From the cell containing the given text, extract its center point as [X, Y] coordinate. 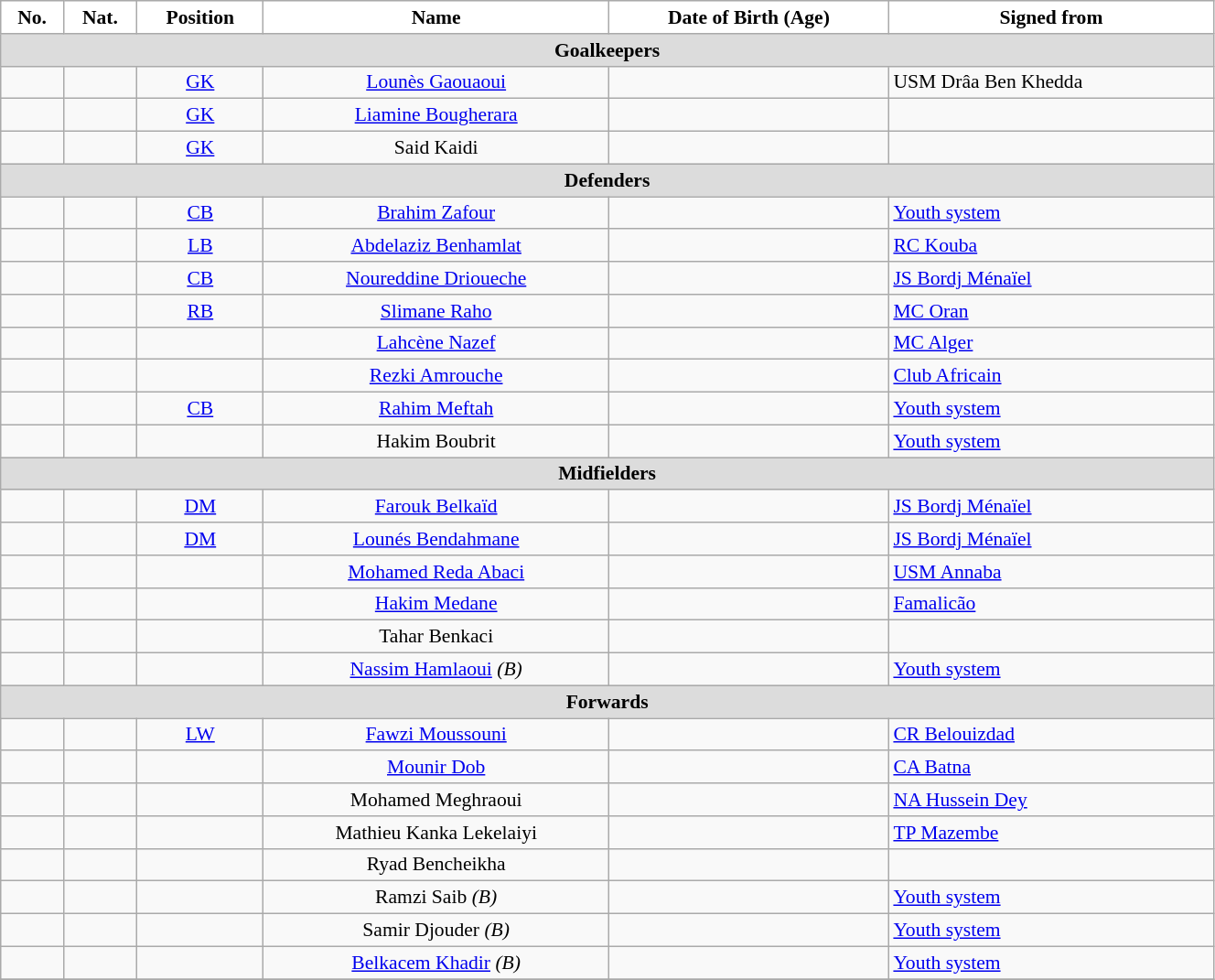
Noureddine Drioueche [436, 278]
Mohamed Reda Abaci [436, 572]
Liamine Bougherara [436, 115]
Abdelaziz Benhamlat [436, 246]
Said Kaidi [436, 148]
Name [436, 17]
RC Kouba [1050, 246]
Mounir Dob [436, 768]
No. [33, 17]
NA Hussein Dey [1050, 800]
Mathieu Kanka Lekelaiyi [436, 833]
CR Belouizdad [1050, 735]
Samir Djouder (B) [436, 931]
RB [200, 311]
Ryad Bencheikha [436, 865]
Club Africain [1050, 376]
Nat. [100, 17]
Forwards [607, 702]
USM Drâa Ben Khedda [1050, 82]
Brahim Zafour [436, 213]
Tahar Benkaci [436, 637]
LB [200, 246]
USM Annaba [1050, 572]
Nassim Hamlaoui (B) [436, 670]
Lounés Bendahmane [436, 539]
Rezki Amrouche [436, 376]
Belkacem Khadir (B) [436, 963]
MC Oran [1050, 311]
Position [200, 17]
Hakim Boubrit [436, 441]
Slimane Raho [436, 311]
Famalicão [1050, 604]
Lahcène Nazef [436, 343]
LW [200, 735]
Hakim Medane [436, 604]
Goalkeepers [607, 50]
MC Alger [1050, 343]
Defenders [607, 180]
Fawzi Moussouni [436, 735]
Mohamed Meghraoui [436, 800]
Rahim Meftah [436, 409]
Lounès Gaouaoui [436, 82]
TP Mazembe [1050, 833]
Ramzi Saib (B) [436, 898]
Midfielders [607, 474]
Farouk Belkaïd [436, 507]
CA Batna [1050, 768]
Date of Birth (Age) [748, 17]
Signed from [1050, 17]
